Return the (x, y) coordinate for the center point of the cell that contains the specified text.  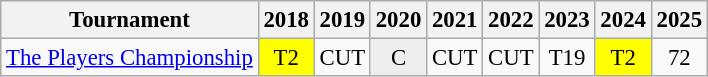
72 (679, 58)
C (398, 58)
Tournament (130, 20)
2021 (455, 20)
2023 (567, 20)
2018 (286, 20)
2020 (398, 20)
2022 (511, 20)
2024 (623, 20)
2019 (342, 20)
The Players Championship (130, 58)
T19 (567, 58)
2025 (679, 20)
